Output the (x, y) coordinate of the center of the cell containing the given text.  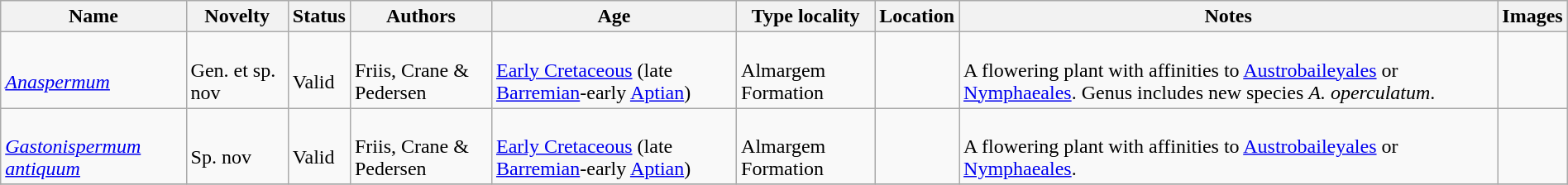
Status (319, 17)
Novelty (237, 17)
Age (614, 17)
A flowering plant with affinities to Austrobaileyales or Nymphaeales. (1229, 146)
Sp. nov (237, 146)
Gastonispermum antiquum (93, 146)
Name (93, 17)
Anaspermum (93, 70)
A flowering plant with affinities to Austrobaileyales or Nymphaeales. Genus includes new species A. operculatum. (1229, 70)
Notes (1229, 17)
Images (1532, 17)
Location (917, 17)
Authors (420, 17)
Type locality (806, 17)
Gen. et sp. nov (237, 70)
